Locate the cell with the specified text and output its [X, Y] center coordinate. 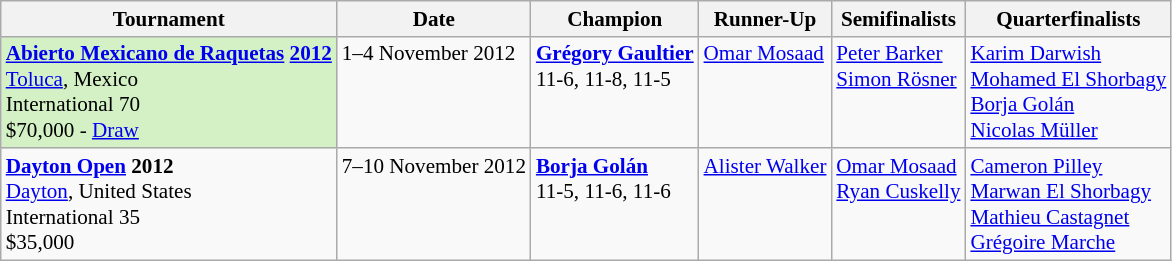
Alister Walker [766, 204]
Karim Darwish Mohamed El Shorbagy Borja Golán Nicolas Müller [1068, 92]
Cameron Pilley Marwan El Shorbagy Mathieu Castagnet Grégoire Marche [1068, 204]
Grégory Gaultier11-6, 11-8, 11-5 [615, 92]
Abierto Mexicano de Raquetas 2012 Toluca, MexicoInternational 70$70,000 - Draw [169, 92]
Peter Barker Simon Rösner [898, 92]
Quarterfinalists [1068, 18]
Omar Mosaad Ryan Cuskelly [898, 204]
Champion [615, 18]
Date [434, 18]
Borja Golán11-5, 11-6, 11-6 [615, 204]
Semifinalists [898, 18]
Omar Mosaad [766, 92]
1–4 November 2012 [434, 92]
7–10 November 2012 [434, 204]
Runner-Up [766, 18]
Tournament [169, 18]
Dayton Open 2012 Dayton, United StatesInternational 35$35,000 [169, 204]
